Identify which cell holds the provided text, then report its [x, y] central coordinate. 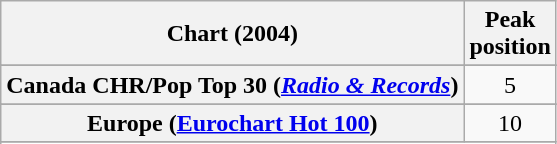
Peakposition [510, 34]
Europe (Eurochart Hot 100) [232, 123]
5 [510, 85]
10 [510, 123]
Canada CHR/Pop Top 30 (Radio & Records) [232, 85]
Chart (2004) [232, 34]
